Pinpoint the cell where the given text exists, returning its [X, Y] midpoint coordinate. 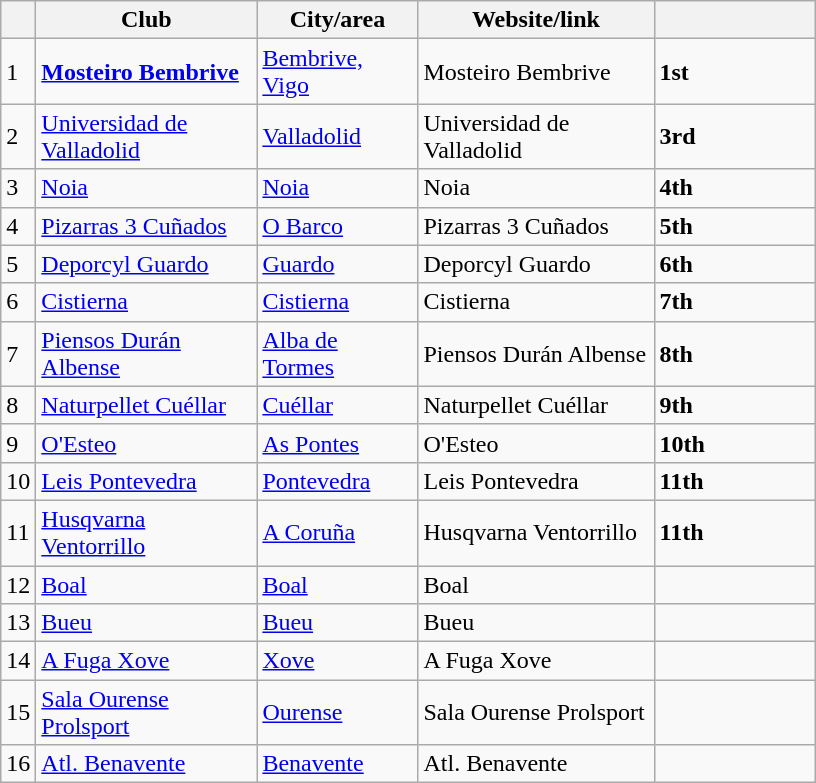
Xove [338, 661]
13 [18, 623]
As Pontes [338, 443]
5 [18, 264]
4 [18, 226]
12 [18, 585]
15 [18, 712]
6 [18, 302]
16 [18, 764]
9th [734, 405]
City/area [338, 20]
6th [734, 264]
Benavente [338, 764]
O Barco [338, 226]
1 [18, 72]
10 [18, 481]
Club [146, 20]
Valladolid [338, 136]
2 [18, 136]
5th [734, 226]
Guardo [338, 264]
Bembrive, Vigo [338, 72]
8th [734, 354]
1st [734, 72]
7 [18, 354]
3rd [734, 136]
9 [18, 443]
Alba de Tormes [338, 354]
11 [18, 532]
Cuéllar [338, 405]
10th [734, 443]
14 [18, 661]
Ourense [338, 712]
8 [18, 405]
4th [734, 188]
7th [734, 302]
Website/link [536, 20]
3 [18, 188]
Pontevedra [338, 481]
A Coruña [338, 532]
